From the cell containing the given text, extract its center point as [X, Y] coordinate. 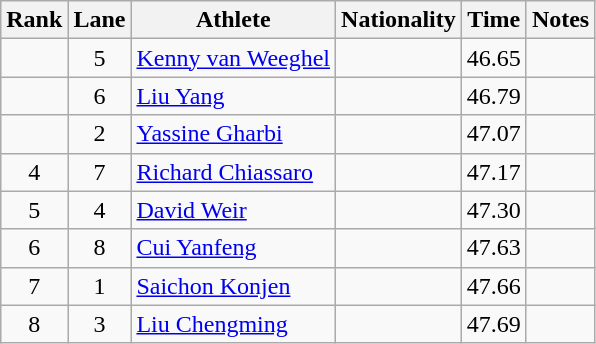
Liu Yang [234, 96]
Richard Chiassaro [234, 172]
Athlete [234, 20]
Yassine Gharbi [234, 134]
47.66 [494, 286]
47.63 [494, 248]
Cui Yanfeng [234, 248]
Notes [560, 20]
David Weir [234, 210]
Lane [100, 20]
3 [100, 324]
Liu Chengming [234, 324]
Time [494, 20]
Saichon Konjen [234, 286]
46.65 [494, 58]
47.17 [494, 172]
Kenny van Weeghel [234, 58]
46.79 [494, 96]
2 [100, 134]
47.69 [494, 324]
47.30 [494, 210]
Rank [34, 20]
47.07 [494, 134]
Nationality [399, 20]
1 [100, 286]
